Capture the cell that displays the provided text and extract its [X, Y] central coordinate. 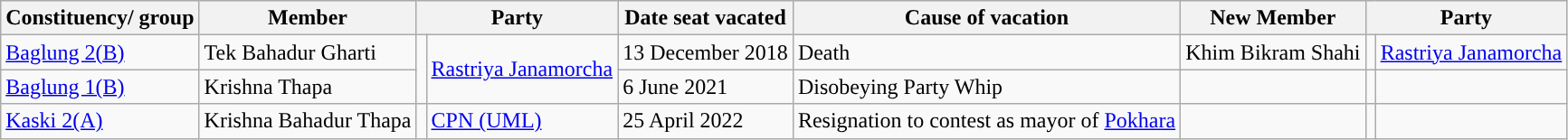
Member [308, 18]
Krishna Bahadur Thapa [308, 121]
Disobeying Party Whip [986, 87]
Resignation to contest as mayor of Pokhara [986, 121]
Death [986, 52]
Cause of vacation [986, 18]
Krishna Thapa [308, 87]
25 April 2022 [706, 121]
Constituency/ group [100, 18]
13 December 2018 [706, 52]
Tek Bahadur Gharti [308, 52]
Date seat vacated [706, 18]
CPN (UML) [522, 121]
Khim Bikram Shahi [1273, 52]
6 June 2021 [706, 87]
New Member [1273, 18]
Baglung 2(B) [100, 52]
Kaski 2(A) [100, 121]
Baglung 1(B) [100, 87]
